Return the (x, y) coordinate for the center point of the cell that contains the specified text.  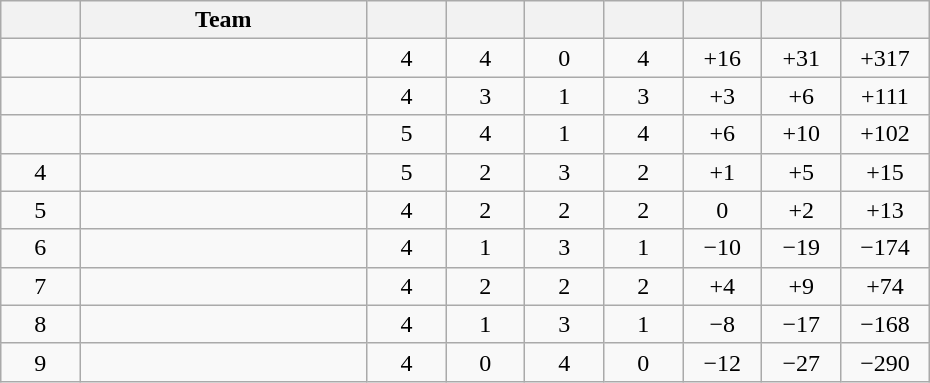
6 (40, 248)
+10 (802, 134)
+2 (802, 210)
+16 (722, 58)
+9 (802, 286)
+3 (722, 96)
+15 (886, 172)
−10 (722, 248)
−168 (886, 324)
Team (224, 20)
9 (40, 362)
+74 (886, 286)
+31 (802, 58)
−290 (886, 362)
+13 (886, 210)
−27 (802, 362)
−174 (886, 248)
−12 (722, 362)
−19 (802, 248)
+102 (886, 134)
7 (40, 286)
+4 (722, 286)
−17 (802, 324)
8 (40, 324)
+317 (886, 58)
+1 (722, 172)
−8 (722, 324)
+111 (886, 96)
+5 (802, 172)
